Scan for the cell matching the given text and deliver its (x, y) coordinate at center. 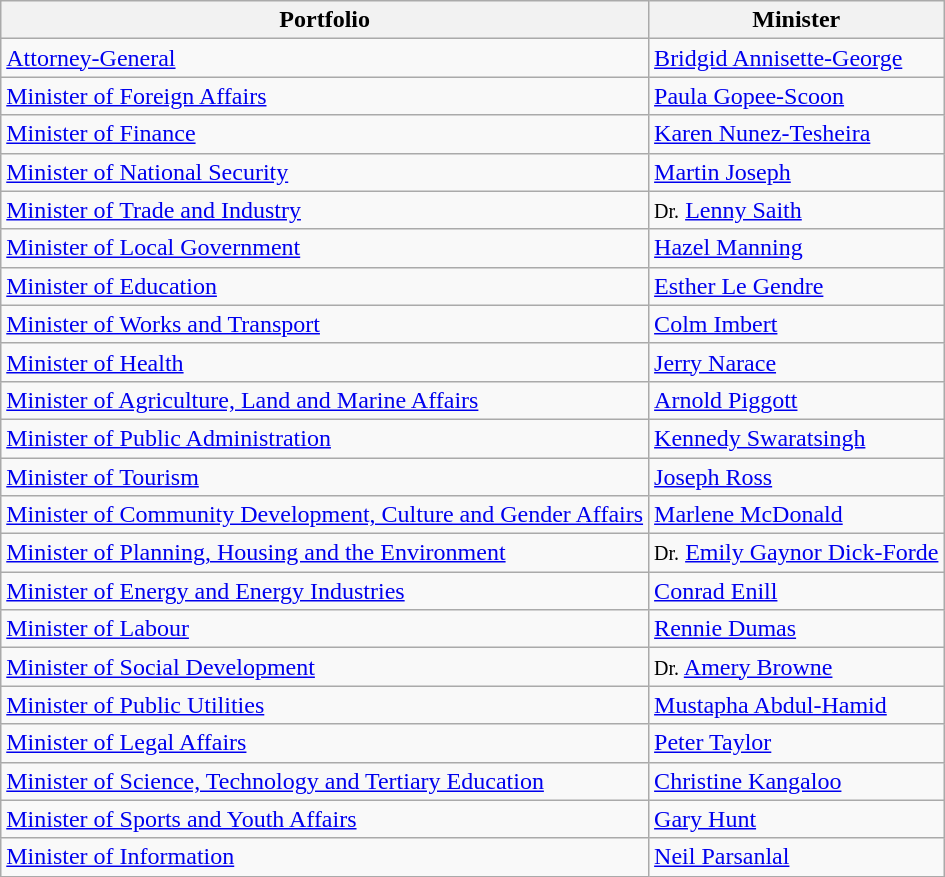
Karen Nunez-Tesheira (796, 134)
Minister of Information (325, 857)
Minister of Agriculture, Land and Marine Affairs (325, 400)
Minister of Public Utilities (325, 705)
Kennedy Swaratsingh (796, 438)
Dr. Amery Browne (796, 667)
Minister of Tourism (325, 477)
Minister of Science, Technology and Tertiary Education (325, 781)
Paula Gopee-Scoon (796, 96)
Minister of Social Development (325, 667)
Mustapha Abdul-Hamid (796, 705)
Minister of Works and Transport (325, 324)
Arnold Piggott (796, 400)
Hazel Manning (796, 248)
Martin Joseph (796, 172)
Gary Hunt (796, 819)
Minister of Finance (325, 134)
Minister of National Security (325, 172)
Peter Taylor (796, 743)
Minister of Labour (325, 629)
Minister of Health (325, 362)
Jerry Narace (796, 362)
Minister of Sports and Youth Affairs (325, 819)
Christine Kangaloo (796, 781)
Neil Parsanlal (796, 857)
Rennie Dumas (796, 629)
Minister of Community Development, Culture and Gender Affairs (325, 515)
Minister of Foreign Affairs (325, 96)
Minister of Trade and Industry (325, 210)
Minister of Legal Affairs (325, 743)
Minister of Planning, Housing and the Environment (325, 553)
Minister of Education (325, 286)
Bridgid Annisette-George (796, 58)
Dr. Lenny Saith (796, 210)
Attorney-General (325, 58)
Minister (796, 20)
Minister of Local Government (325, 248)
Conrad Enill (796, 591)
Portfolio (325, 20)
Esther Le Gendre (796, 286)
Marlene McDonald (796, 515)
Colm Imbert (796, 324)
Joseph Ross (796, 477)
Minister of Energy and Energy Industries (325, 591)
Dr. Emily Gaynor Dick-Forde (796, 553)
Minister of Public Administration (325, 438)
